Detect which cell encompasses the target text, then output its (x, y) center coordinate. 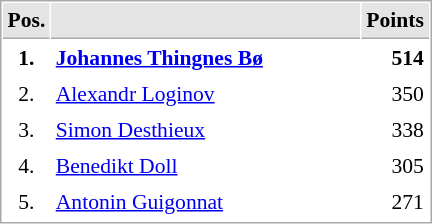
4. (26, 165)
5. (26, 201)
305 (396, 165)
338 (396, 129)
Johannes Thingnes Bø (206, 57)
Benedikt Doll (206, 165)
Alexandr Loginov (206, 93)
2. (26, 93)
1. (26, 57)
3. (26, 129)
Antonin Guigonnat (206, 201)
271 (396, 201)
350 (396, 93)
Simon Desthieux (206, 129)
514 (396, 57)
Points (396, 21)
Pos. (26, 21)
